Find where the given text appears and provide that cell's center as (X, Y) coordinate. 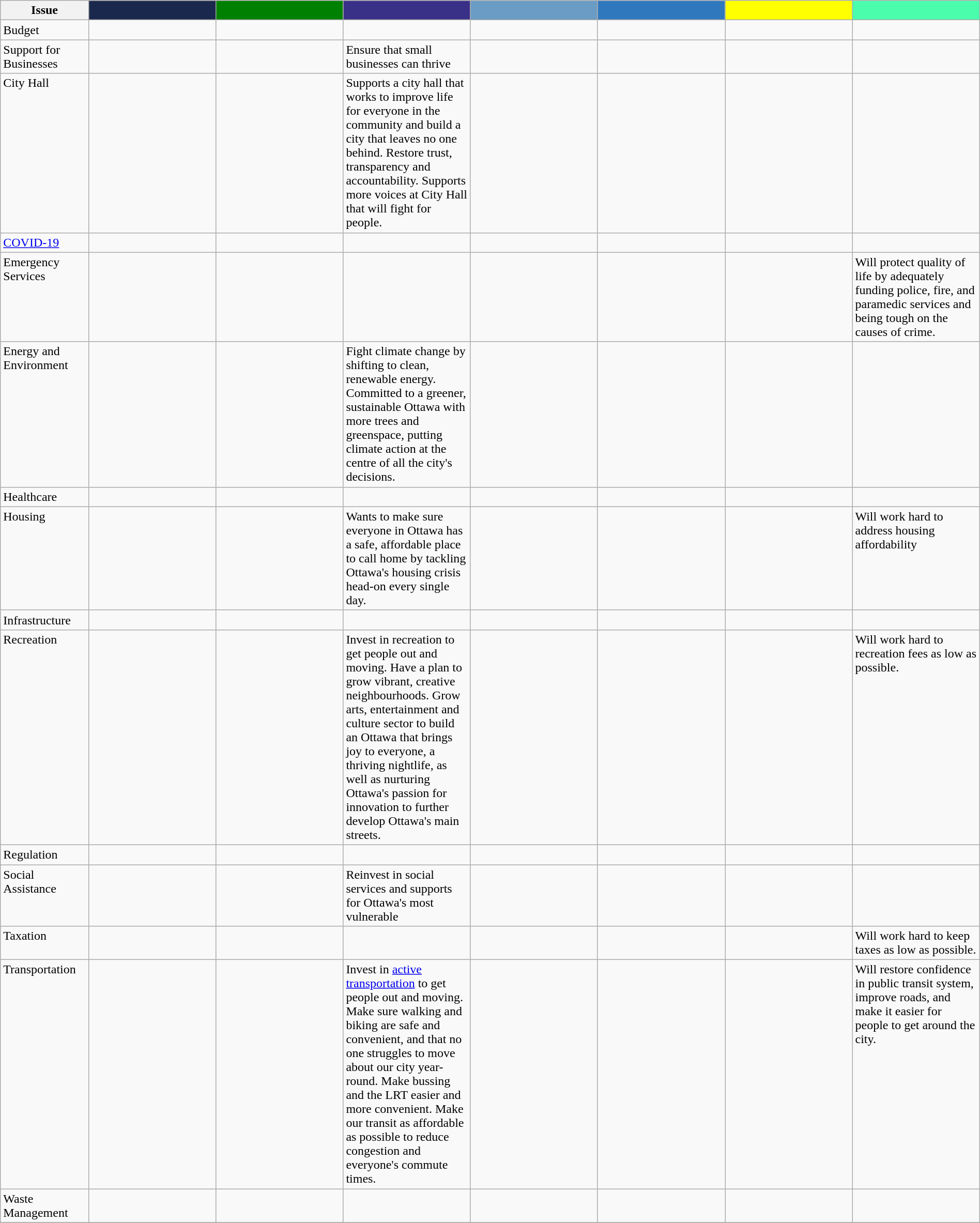
Healthcare (44, 497)
Waste Management (44, 1205)
Infrastructure (44, 620)
Ensure that small businesses can thrive (407, 57)
Taxation (44, 943)
COVID-19 (44, 242)
Support for Businesses (44, 57)
Will restore confidence in public transit system, improve roads, and make it easier for people to get around the city. (916, 1074)
Issue (44, 10)
Housing (44, 558)
Budget (44, 30)
Emergency Services (44, 297)
City Hall (44, 153)
Social Assistance (44, 895)
Recreation (44, 737)
Energy and Environment (44, 415)
Transportation (44, 1074)
Will work hard to address housing affordability (916, 558)
Will work hard to recreation fees as low as possible. (916, 737)
Reinvest in social services and supports for Ottawa's most vulnerable (407, 895)
Will protect quality of life by adequately funding police, fire, and paramedic services and being tough on the causes of crime. (916, 297)
Regulation (44, 854)
Wants to make sure everyone in Ottawa has a safe, affordable place to call home by tackling Ottawa's housing crisis head-on every single day. (407, 558)
Will work hard to keep taxes as low as possible. (916, 943)
